Return the [x, y] coordinate for the center point of the cell that contains the specified text.  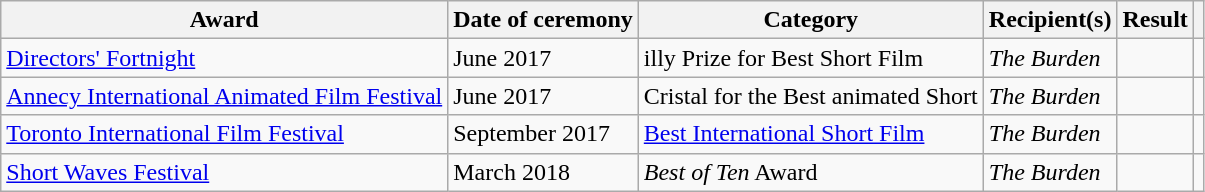
Award [224, 20]
Directors' Fortnight [224, 58]
Date of ceremony [544, 20]
Annecy International Animated Film Festival [224, 96]
illy Prize for Best Short Film [810, 58]
Cristal for the Best animated Short [810, 96]
March 2018 [544, 172]
Short Waves Festival [224, 172]
Recipient(s) [1050, 20]
Best of Ten Award [810, 172]
Category [810, 20]
Toronto International Film Festival [224, 134]
Result [1155, 20]
September 2017 [544, 134]
Best International Short Film [810, 134]
